Return the (x, y) coordinate for the center point of the cell that contains the specified text.  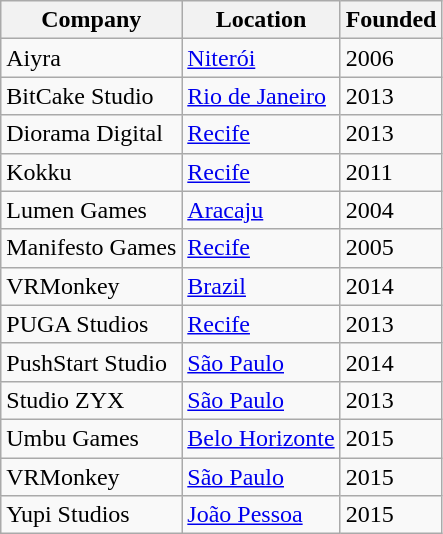
PUGA Studios (92, 324)
Aracaju (261, 210)
Diorama Digital (92, 134)
Studio ZYX (92, 400)
Kokku (92, 172)
Niterói (261, 58)
2011 (391, 172)
2005 (391, 248)
Yupi Studios (92, 515)
2006 (391, 58)
BitCake Studio (92, 96)
Aiyra (92, 58)
João Pessoa (261, 515)
Rio de Janeiro (261, 96)
Belo Horizonte (261, 438)
Umbu Games (92, 438)
Location (261, 20)
Company (92, 20)
Founded (391, 20)
Brazil (261, 286)
PushStart Studio (92, 362)
2004 (391, 210)
Manifesto Games (92, 248)
Lumen Games (92, 210)
